Locate the cell with the specified text and output its [X, Y] center coordinate. 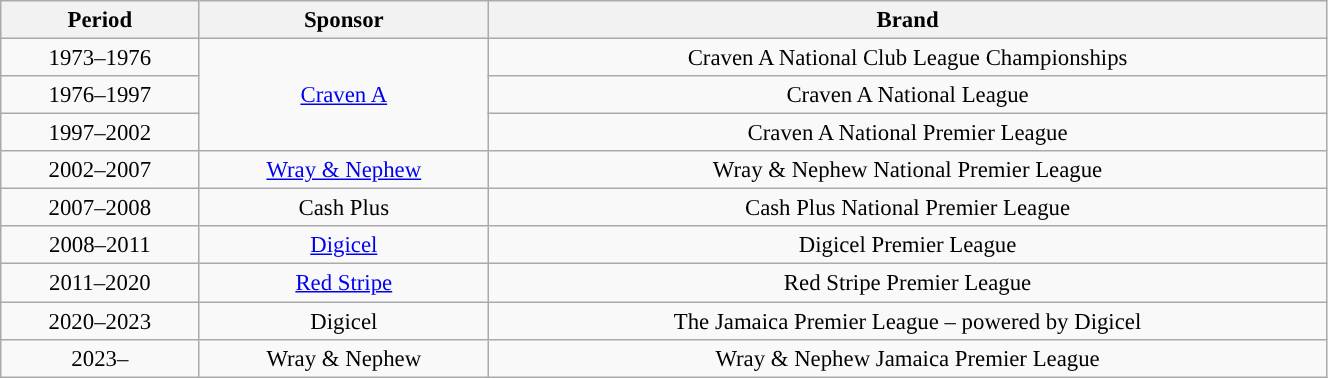
2023– [100, 358]
2020–2023 [100, 321]
Cash Plus National Premier League [908, 208]
2002–2007 [100, 170]
Cash Plus [344, 208]
Craven A National League [908, 95]
Wray & Nephew Jamaica Premier League [908, 358]
Sponsor [344, 20]
1973–1976 [100, 58]
Red Stripe Premier League [908, 283]
Craven A [344, 96]
1976–1997 [100, 95]
2011–2020 [100, 283]
Brand [908, 20]
Wray & Nephew National Premier League [908, 170]
Red Stripe [344, 283]
The Jamaica Premier League – powered by Digicel [908, 321]
Period [100, 20]
2008–2011 [100, 245]
1997–2002 [100, 133]
Digicel Premier League [908, 245]
2007–2008 [100, 208]
Craven A National Premier League [908, 133]
Craven A National Club League Championships [908, 58]
